Search for the cell housing the specified text and yield its (X, Y) center coordinate. 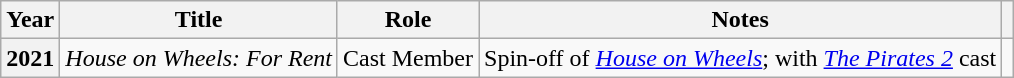
Year (30, 20)
Spin-off of House on Wheels; with The Pirates 2 cast (740, 58)
Cast Member (408, 58)
2021 (30, 58)
House on Wheels: For Rent (199, 58)
Role (408, 20)
Title (199, 20)
Notes (740, 20)
